Locate the cell with the specified text and output its [x, y] center coordinate. 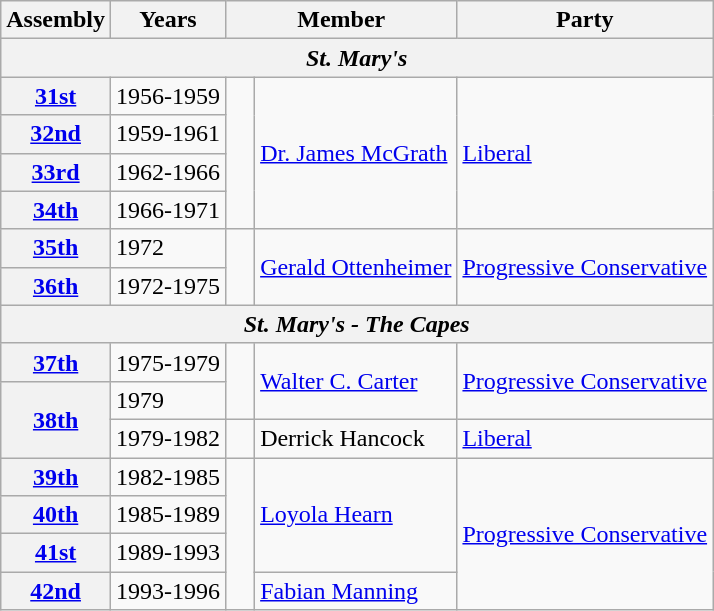
1956-1959 [168, 96]
40th [56, 515]
Gerald Ottenheimer [356, 267]
1982-1985 [168, 477]
31st [56, 96]
37th [56, 362]
42nd [56, 591]
St. Mary's - The Capes [357, 324]
1985-1989 [168, 515]
1975-1979 [168, 362]
1972-1975 [168, 286]
Walter C. Carter [356, 381]
Dr. James McGrath [356, 153]
38th [56, 419]
Member [342, 20]
1972 [168, 248]
36th [56, 286]
33rd [56, 172]
Fabian Manning [356, 591]
39th [56, 477]
Derrick Hancock [356, 438]
34th [56, 210]
St. Mary's [357, 58]
1979-1982 [168, 438]
41st [56, 553]
1979 [168, 400]
Party [585, 20]
Assembly [56, 20]
32nd [56, 134]
1989-1993 [168, 553]
Years [168, 20]
Loyola Hearn [356, 515]
1962-1966 [168, 172]
1966-1971 [168, 210]
35th [56, 248]
1993-1996 [168, 591]
1959-1961 [168, 134]
